Return the [x, y] coordinate for the center point of the cell that contains the specified text.  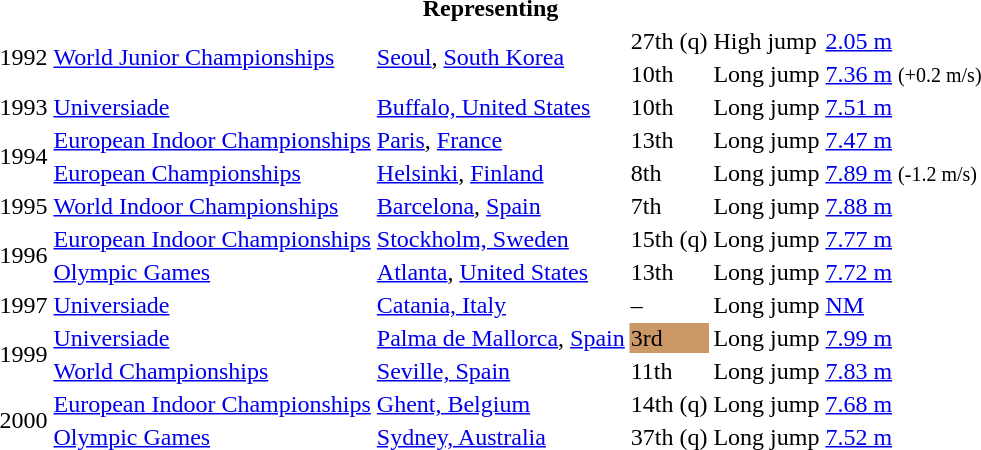
Atlanta, United States [500, 272]
World Championships [212, 371]
7th [669, 206]
World Junior Championships [212, 58]
14th (q) [669, 404]
Helsinki, Finland [500, 173]
3rd [669, 338]
– [669, 305]
15th (q) [669, 239]
Barcelona, Spain [500, 206]
Palma de Mallorca, Spain [500, 338]
European Championships [212, 173]
11th [669, 371]
Paris, France [500, 140]
Catania, Italy [500, 305]
Ghent, Belgium [500, 404]
World Indoor Championships [212, 206]
Seoul, South Korea [500, 58]
Seville, Spain [500, 371]
Stockholm, Sweden [500, 239]
Olympic Games [212, 272]
27th (q) [669, 41]
High jump [766, 41]
8th [669, 173]
Buffalo, United States [500, 107]
